Detect which cell encompasses the target text, then output its [X, Y] center coordinate. 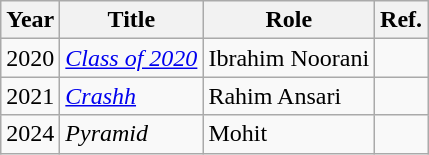
Pyramid [132, 134]
Year [30, 20]
2024 [30, 134]
Ref. [402, 20]
Class of 2020 [132, 58]
Mohit [289, 134]
2020 [30, 58]
Role [289, 20]
Crashh [132, 96]
2021 [30, 96]
Rahim Ansari [289, 96]
Ibrahim Noorani [289, 58]
Title [132, 20]
